Return the (X, Y) coordinate for the center point of the cell that contains the specified text.  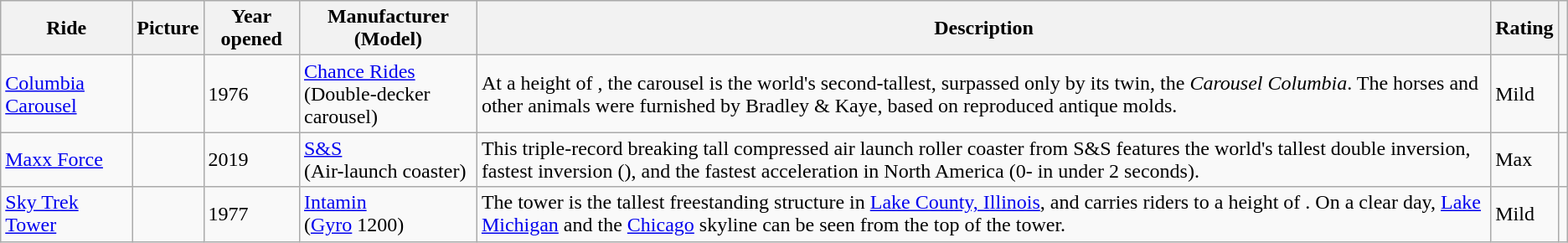
Columbia Carousel (67, 94)
Max (1524, 159)
1976 (251, 94)
Year opened (251, 28)
Intamin (Gyro 1200) (388, 215)
1977 (251, 215)
Maxx Force (67, 159)
Description (983, 28)
Ride (67, 28)
Sky Trek Tower (67, 215)
2019 (251, 159)
Rating (1524, 28)
S&S(Air-launch coaster) (388, 159)
Picture (168, 28)
Chance Rides (Double-decker carousel) (388, 94)
Manufacturer(Model) (388, 28)
